Locate the cell with the specified text and output its [X, Y] center coordinate. 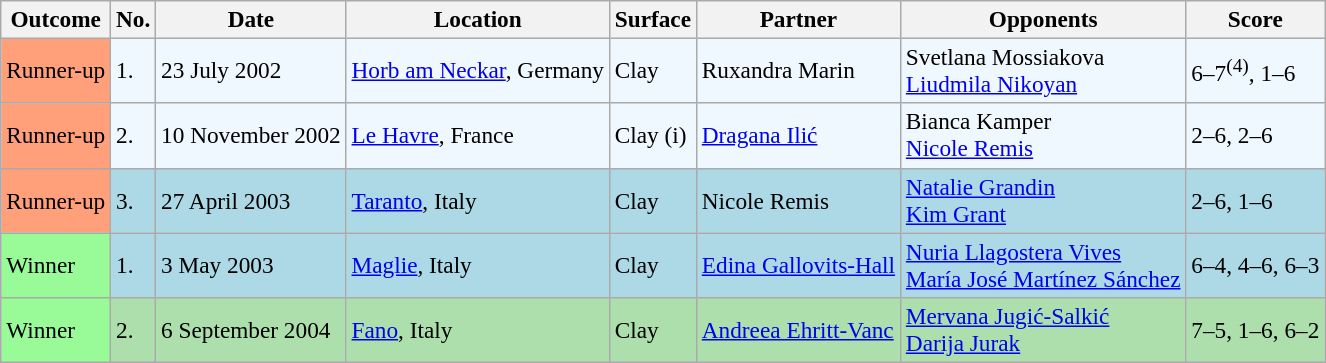
6 September 2004 [251, 330]
Partner [798, 19]
2–6, 1–6 [1256, 200]
2–6, 2–6 [1256, 136]
Taranto, Italy [478, 200]
Location [478, 19]
Score [1256, 19]
Clay (i) [652, 136]
Fano, Italy [478, 330]
6–7(4), 1–6 [1256, 70]
3. [134, 200]
Svetlana Mossiakova Liudmila Nikoyan [1042, 70]
Andreea Ehritt-Vanc [798, 330]
Ruxandra Marin [798, 70]
Date [251, 19]
10 November 2002 [251, 136]
Edina Gallovits-Hall [798, 264]
Bianca Kamper Nicole Remis [1042, 136]
Le Havre, France [478, 136]
Nuria Llagostera Vives María José Martínez Sánchez [1042, 264]
No. [134, 19]
7–5, 1–6, 6–2 [1256, 330]
Mervana Jugić-Salkić Darija Jurak [1042, 330]
Surface [652, 19]
Nicole Remis [798, 200]
3 May 2003 [251, 264]
6–4, 4–6, 6–3 [1256, 264]
23 July 2002 [251, 70]
Outcome [56, 19]
27 April 2003 [251, 200]
Maglie, Italy [478, 264]
Horb am Neckar, Germany [478, 70]
Opponents [1042, 19]
Dragana Ilić [798, 136]
Natalie Grandin Kim Grant [1042, 200]
